Scan for the cell matching the given text and deliver its [x, y] coordinate at center. 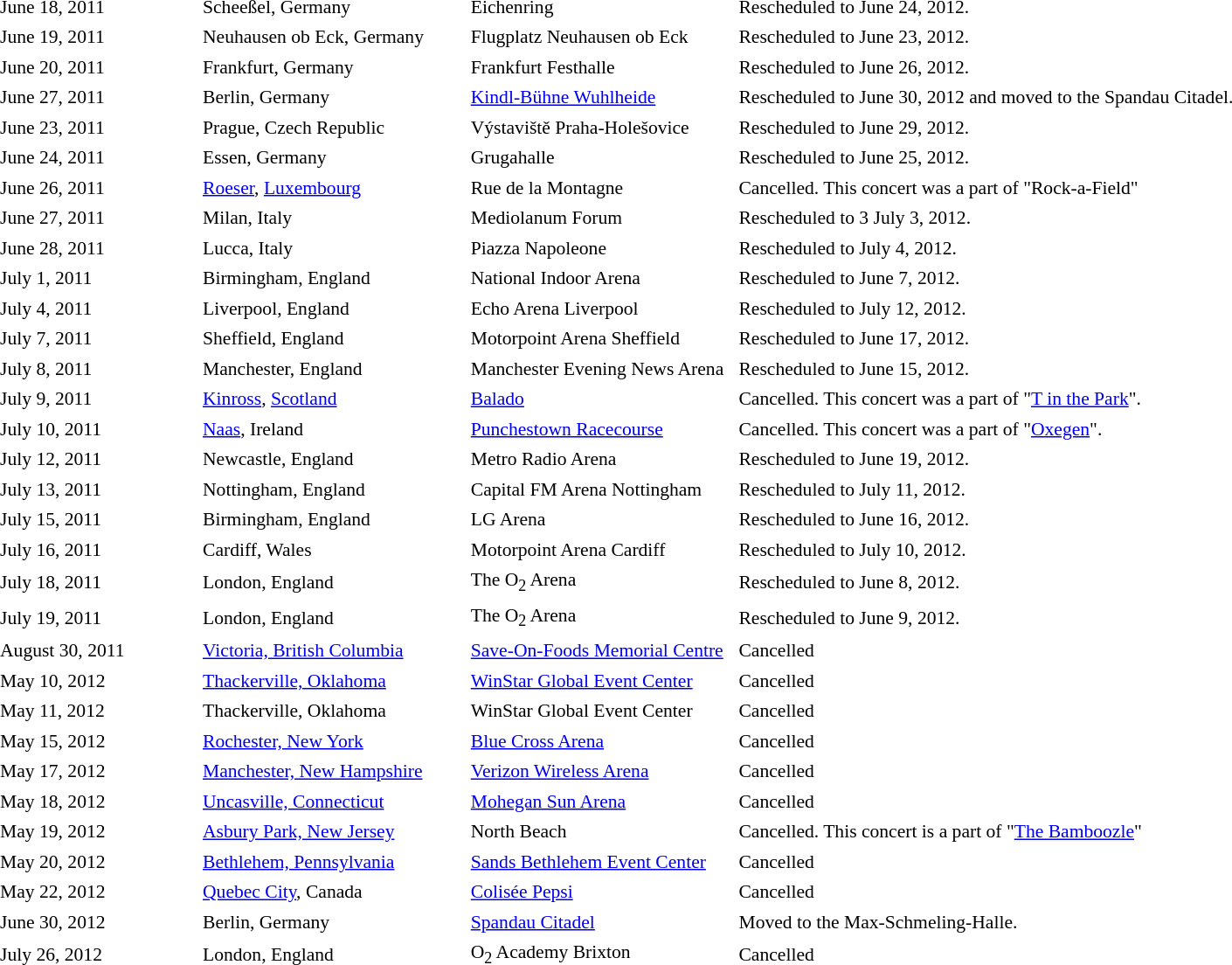
Uncasville, Connecticut [333, 802]
Mohegan Sun Arena [601, 802]
Essen, Germany [333, 157]
Rue de la Montagne [601, 188]
Rochester, New York [333, 741]
Motorpoint Arena Sheffield [601, 339]
Kinross, Scotland [333, 399]
Výstaviště Praha-Holešovice [601, 128]
Milan, Italy [333, 219]
Manchester, England [333, 369]
Capital FM Arena Nottingham [601, 489]
Sands Bethlehem Event Center [601, 862]
Victoria, British Columbia [333, 650]
Save-On-Foods Memorial Centre [601, 650]
Bethlehem, Pennsylvania [333, 862]
Quebec City, Canada [333, 892]
Lucca, Italy [333, 248]
Grugahalle [601, 157]
Spandau Citadel [601, 922]
Metro Radio Arena [601, 460]
Nottingham, England [333, 489]
National Indoor Arena [601, 278]
Colisée Pepsi [601, 892]
Punchestown Racecourse [601, 429]
Balado [601, 399]
LG Arena [601, 519]
Liverpool, England [333, 309]
Asbury Park, New Jersey [333, 831]
Motorpoint Arena Cardiff [601, 550]
Frankfurt Festhalle [601, 67]
Sheffield, England [333, 339]
Kindl-Bühne Wuhlheide [601, 98]
Mediolanum Forum [601, 219]
Verizon Wireless Arena [601, 771]
Cardiff, Wales [333, 550]
Naas, Ireland [333, 429]
Blue Cross Arena [601, 741]
Echo Arena Liverpool [601, 309]
Flugplatz Neuhausen ob Eck [601, 37]
Frankfurt, Germany [333, 67]
Newcastle, England [333, 460]
North Beach [601, 831]
Neuhausen ob Eck, Germany [333, 37]
Manchester, New Hampshire [333, 771]
Manchester Evening News Arena [601, 369]
Prague, Czech Republic [333, 128]
Piazza Napoleone [601, 248]
Roeser, Luxembourg [333, 188]
